Identify which cell holds the provided text, then report its (x, y) central coordinate. 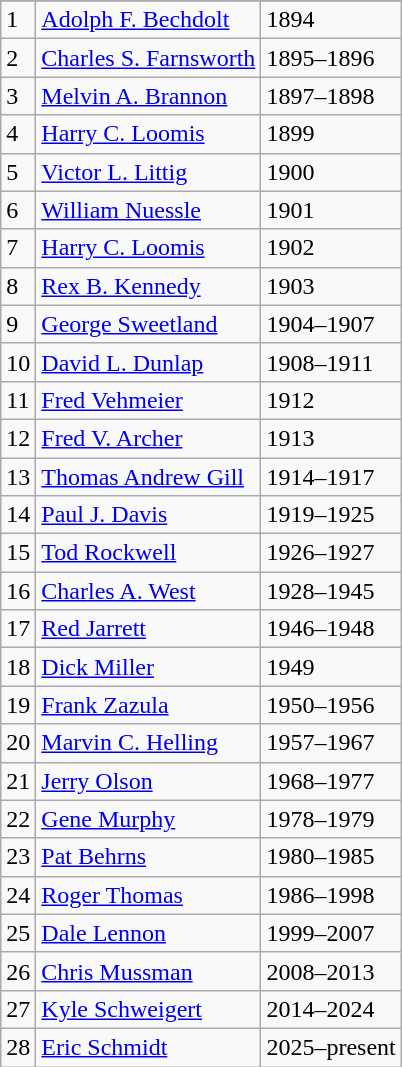
1899 (331, 134)
20 (18, 743)
Melvin A. Brannon (148, 96)
1978–1979 (331, 819)
Marvin C. Helling (148, 743)
Roger Thomas (148, 895)
23 (18, 857)
26 (18, 971)
Thomas Andrew Gill (148, 477)
11 (18, 400)
8 (18, 286)
Jerry Olson (148, 781)
1903 (331, 286)
7 (18, 248)
David L. Dunlap (148, 362)
1894 (331, 20)
Adolph F. Bechdolt (148, 20)
6 (18, 210)
George Sweetland (148, 324)
2008–2013 (331, 971)
1914–1917 (331, 477)
22 (18, 819)
Dick Miller (148, 667)
1928–1945 (331, 591)
3 (18, 96)
28 (18, 1047)
25 (18, 933)
1968–1977 (331, 781)
1901 (331, 210)
Pat Behrns (148, 857)
Victor L. Littig (148, 172)
1897–1898 (331, 96)
10 (18, 362)
1949 (331, 667)
Charles S. Farnsworth (148, 58)
William Nuessle (148, 210)
Paul J. Davis (148, 515)
1950–1956 (331, 705)
1913 (331, 438)
Chris Mussman (148, 971)
1895–1896 (331, 58)
15 (18, 553)
19 (18, 705)
1926–1927 (331, 553)
1908–1911 (331, 362)
1986–1998 (331, 895)
1912 (331, 400)
2 (18, 58)
18 (18, 667)
1946–1948 (331, 629)
1999–2007 (331, 933)
2025–present (331, 1047)
12 (18, 438)
16 (18, 591)
1902 (331, 248)
Fred V. Archer (148, 438)
9 (18, 324)
1900 (331, 172)
Eric Schmidt (148, 1047)
Dale Lennon (148, 933)
13 (18, 477)
Frank Zazula (148, 705)
Fred Vehmeier (148, 400)
Red Jarrett (148, 629)
4 (18, 134)
21 (18, 781)
1 (18, 20)
Charles A. West (148, 591)
Tod Rockwell (148, 553)
24 (18, 895)
5 (18, 172)
1980–1985 (331, 857)
Gene Murphy (148, 819)
1919–1925 (331, 515)
Kyle Schweigert (148, 1009)
14 (18, 515)
Rex B. Kennedy (148, 286)
1957–1967 (331, 743)
2014–2024 (331, 1009)
27 (18, 1009)
1904–1907 (331, 324)
17 (18, 629)
